Scan for the cell matching the given text and deliver its [X, Y] coordinate at center. 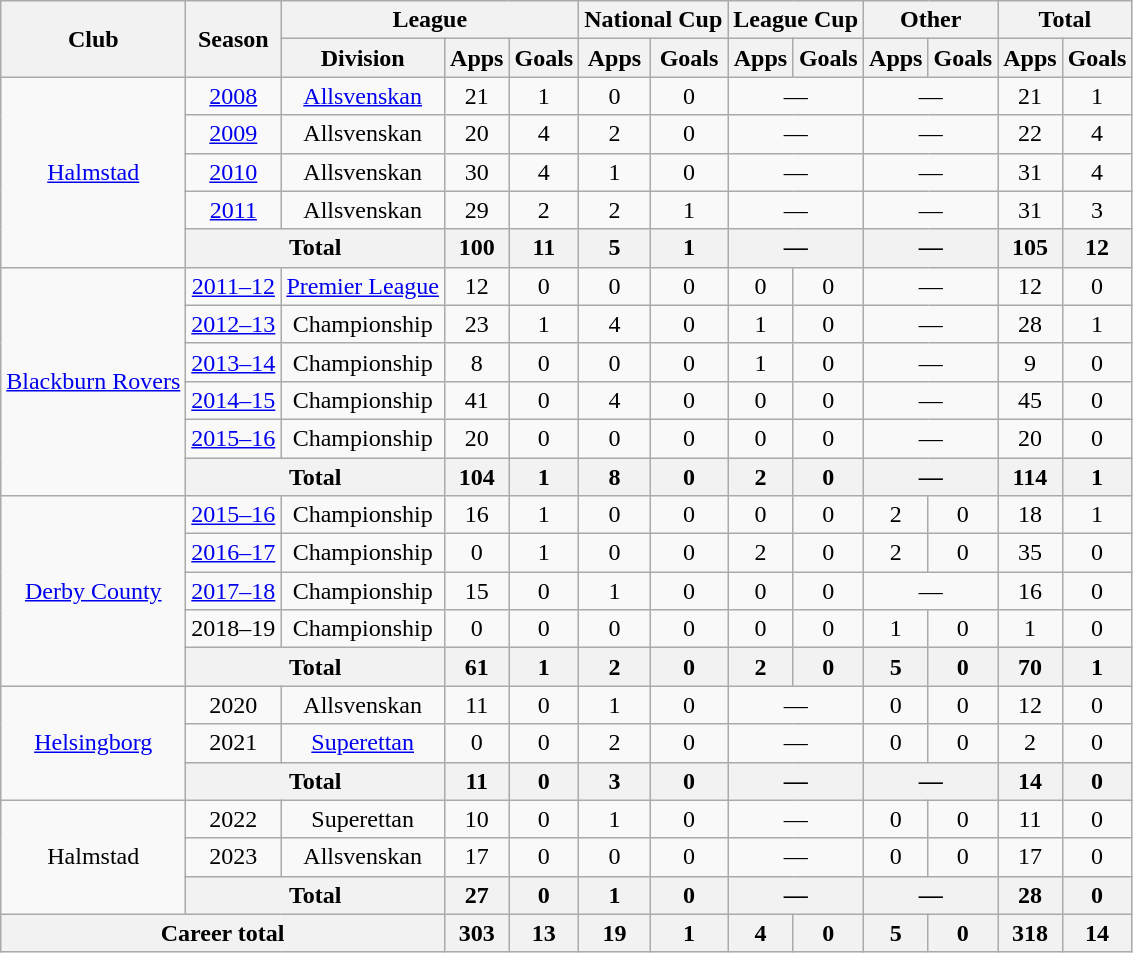
2009 [234, 134]
2014–15 [234, 400]
29 [477, 210]
League [430, 20]
2018–19 [234, 629]
League Cup [796, 20]
2011 [234, 210]
2023 [234, 857]
27 [477, 895]
303 [477, 933]
Other [931, 20]
35 [1030, 553]
2008 [234, 96]
2011–12 [234, 286]
15 [477, 591]
Blackburn Rovers [94, 381]
100 [477, 248]
13 [544, 933]
2010 [234, 172]
Career total [223, 933]
114 [1030, 477]
10 [477, 819]
2021 [234, 743]
Division [363, 58]
Helsingborg [94, 743]
Season [234, 39]
318 [1030, 933]
9 [1030, 362]
National Cup [654, 20]
104 [477, 477]
2016–17 [234, 553]
2017–18 [234, 591]
70 [1030, 667]
105 [1030, 248]
18 [1030, 515]
Club [94, 39]
2013–14 [234, 362]
45 [1030, 400]
Premier League [363, 286]
Derby County [94, 591]
41 [477, 400]
2012–13 [234, 324]
19 [615, 933]
2020 [234, 705]
23 [477, 324]
61 [477, 667]
30 [477, 172]
22 [1030, 134]
2022 [234, 819]
